Detect which cell encompasses the target text, then output its (x, y) center coordinate. 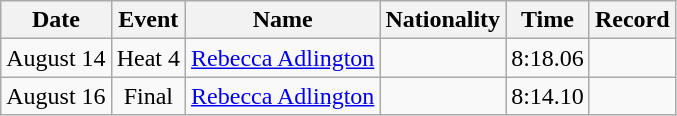
Name (283, 20)
Heat 4 (148, 58)
8:18.06 (548, 58)
August 16 (56, 96)
Event (148, 20)
August 14 (56, 58)
8:14.10 (548, 96)
Time (548, 20)
Date (56, 20)
Final (148, 96)
Record (632, 20)
Nationality (443, 20)
